Locate the cell with the specified text and output its [x, y] center coordinate. 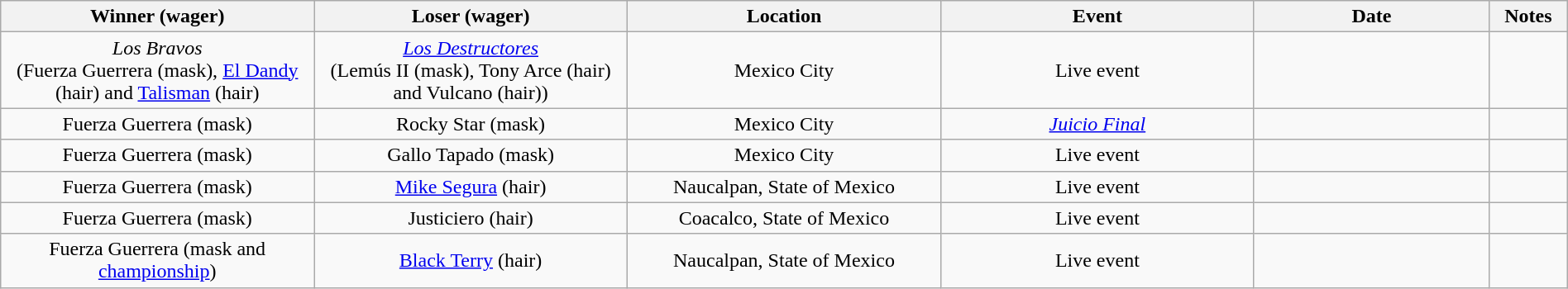
Los Bravos(Fuerza Guerrera (mask), El Dandy (hair) and Talisman (hair) [157, 70]
Justiciero (hair) [471, 218]
Rocky Star (mask) [471, 124]
Fuerza Guerrera (mask and championship) [157, 261]
Notes [1528, 17]
Location [784, 17]
Gallo Tapado (mask) [471, 155]
Coacalco, State of Mexico [784, 218]
Los Destructores(Lemús II (mask), Tony Arce (hair) and Vulcano (hair)) [471, 70]
Juicio Final [1097, 124]
Mike Segura (hair) [471, 187]
Loser (wager) [471, 17]
Black Terry (hair) [471, 261]
Date [1371, 17]
Event [1097, 17]
Winner (wager) [157, 17]
